Return the [X, Y] coordinate for the center point of the cell that contains the specified text.  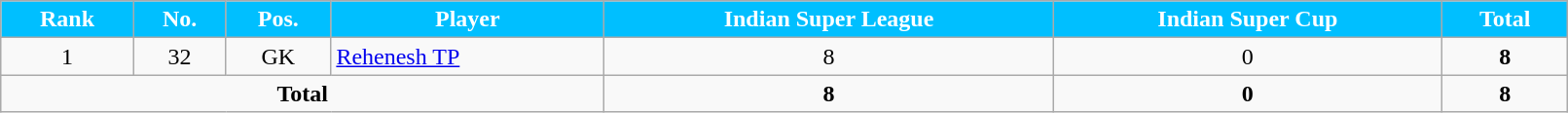
Indian Super Cup [1248, 19]
Player [467, 19]
No. [179, 19]
1 [68, 56]
Indian Super League [829, 19]
Rank [68, 19]
GK [278, 56]
Pos. [278, 19]
Rehenesh TP [467, 56]
32 [179, 56]
